Determine the [X, Y] coordinate at the center of the cell enclosing the given text.  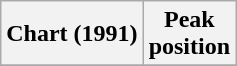
Peakposition [189, 34]
Chart (1991) [72, 34]
